Search for the cell housing the specified text and yield its [x, y] center coordinate. 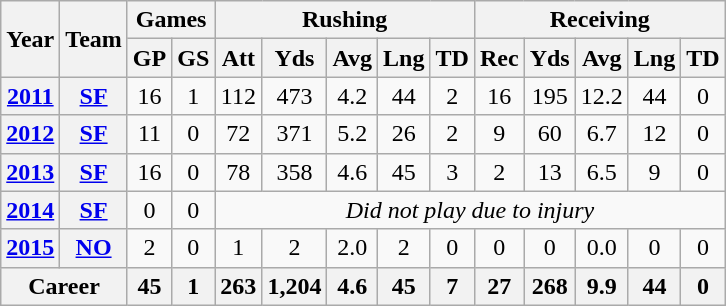
78 [238, 172]
11 [149, 134]
Receiving [600, 20]
2011 [30, 96]
NO [94, 248]
26 [404, 134]
Rec [499, 58]
263 [238, 286]
Career [64, 286]
13 [550, 172]
1,204 [294, 286]
72 [238, 134]
2015 [30, 248]
358 [294, 172]
4.2 [352, 96]
Did not play due to injury [470, 210]
7 [452, 286]
27 [499, 286]
2.0 [352, 248]
Att [238, 58]
195 [550, 96]
12.2 [602, 96]
Rushing [345, 20]
0.0 [602, 248]
473 [294, 96]
GP [149, 58]
Games [170, 20]
Year [30, 39]
6.7 [602, 134]
371 [294, 134]
Team [94, 39]
12 [654, 134]
60 [550, 134]
6.5 [602, 172]
2012 [30, 134]
268 [550, 286]
2014 [30, 210]
9.9 [602, 286]
5.2 [352, 134]
112 [238, 96]
3 [452, 172]
2013 [30, 172]
GS [194, 58]
